Extract the (x, y) coordinate from the center of the cell holding the provided text.  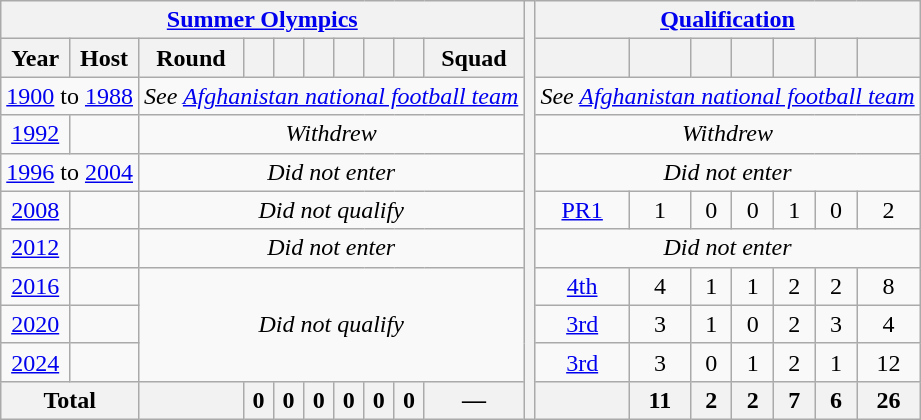
Qualification (728, 20)
4th (582, 286)
2020 (36, 324)
6 (836, 400)
Round (190, 58)
2008 (36, 210)
2024 (36, 362)
Host (104, 58)
26 (888, 400)
11 (660, 400)
Summer Olympics (262, 20)
12 (888, 362)
7 (795, 400)
8 (888, 286)
Year (36, 58)
1900 to 1988 (70, 96)
2012 (36, 248)
PR1 (582, 210)
2016 (36, 286)
Total (70, 400)
Squad (474, 58)
1992 (36, 134)
— (474, 400)
1996 to 2004 (70, 172)
